Capture the cell that displays the provided text and extract its [x, y] central coordinate. 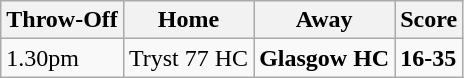
Tryst 77 HC [188, 58]
Away [324, 20]
Throw-Off [62, 20]
Score [429, 20]
Home [188, 20]
16-35 [429, 58]
Glasgow HC [324, 58]
1.30pm [62, 58]
